Scan for the cell matching the given text and deliver its [X, Y] coordinate at center. 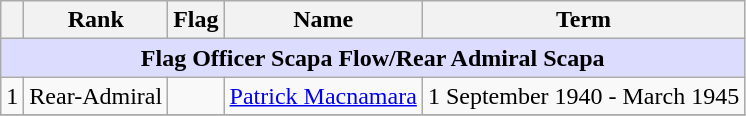
Patrick Macnamara [323, 96]
Name [323, 20]
Term [583, 20]
Flag [196, 20]
1 [12, 96]
1 September 1940 - March 1945 [583, 96]
Flag Officer Scapa Flow/Rear Admiral Scapa [373, 58]
Rear-Admiral [96, 96]
Rank [96, 20]
